Output the (X, Y) coordinate of the center of the cell containing the given text.  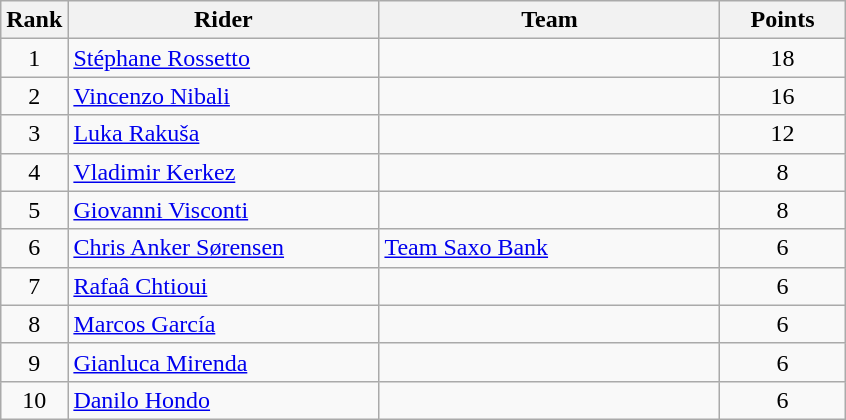
Gianluca Mirenda (224, 362)
9 (34, 362)
Rafaâ Chtioui (224, 286)
Team (550, 20)
12 (782, 134)
Vincenzo Nibali (224, 96)
Team Saxo Bank (550, 248)
Danilo Hondo (224, 400)
3 (34, 134)
5 (34, 210)
Rider (224, 20)
Chris Anker Sørensen (224, 248)
Stéphane Rossetto (224, 58)
7 (34, 286)
10 (34, 400)
18 (782, 58)
Giovanni Visconti (224, 210)
Marcos García (224, 324)
Vladimir Kerkez (224, 172)
Luka Rakuša (224, 134)
Points (782, 20)
4 (34, 172)
16 (782, 96)
1 (34, 58)
Rank (34, 20)
2 (34, 96)
